Find where the given text appears and provide that cell's center as [X, Y] coordinate. 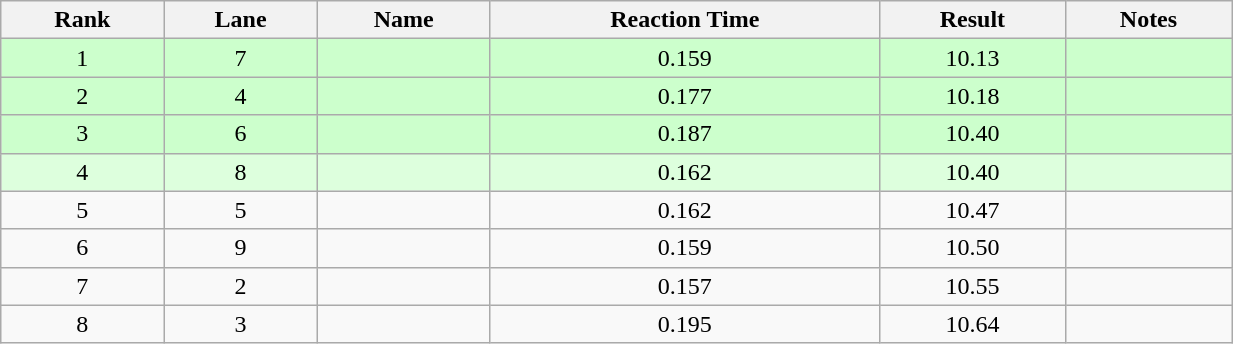
Lane [240, 20]
Rank [82, 20]
Name [404, 20]
10.13 [972, 58]
10.47 [972, 210]
Notes [1148, 20]
0.187 [684, 134]
0.195 [684, 324]
10.50 [972, 248]
Reaction Time [684, 20]
Result [972, 20]
9 [240, 248]
10.64 [972, 324]
10.18 [972, 96]
1 [82, 58]
0.157 [684, 286]
10.55 [972, 286]
0.177 [684, 96]
